Extract the [x, y] coordinate from the center of the cell holding the provided text.  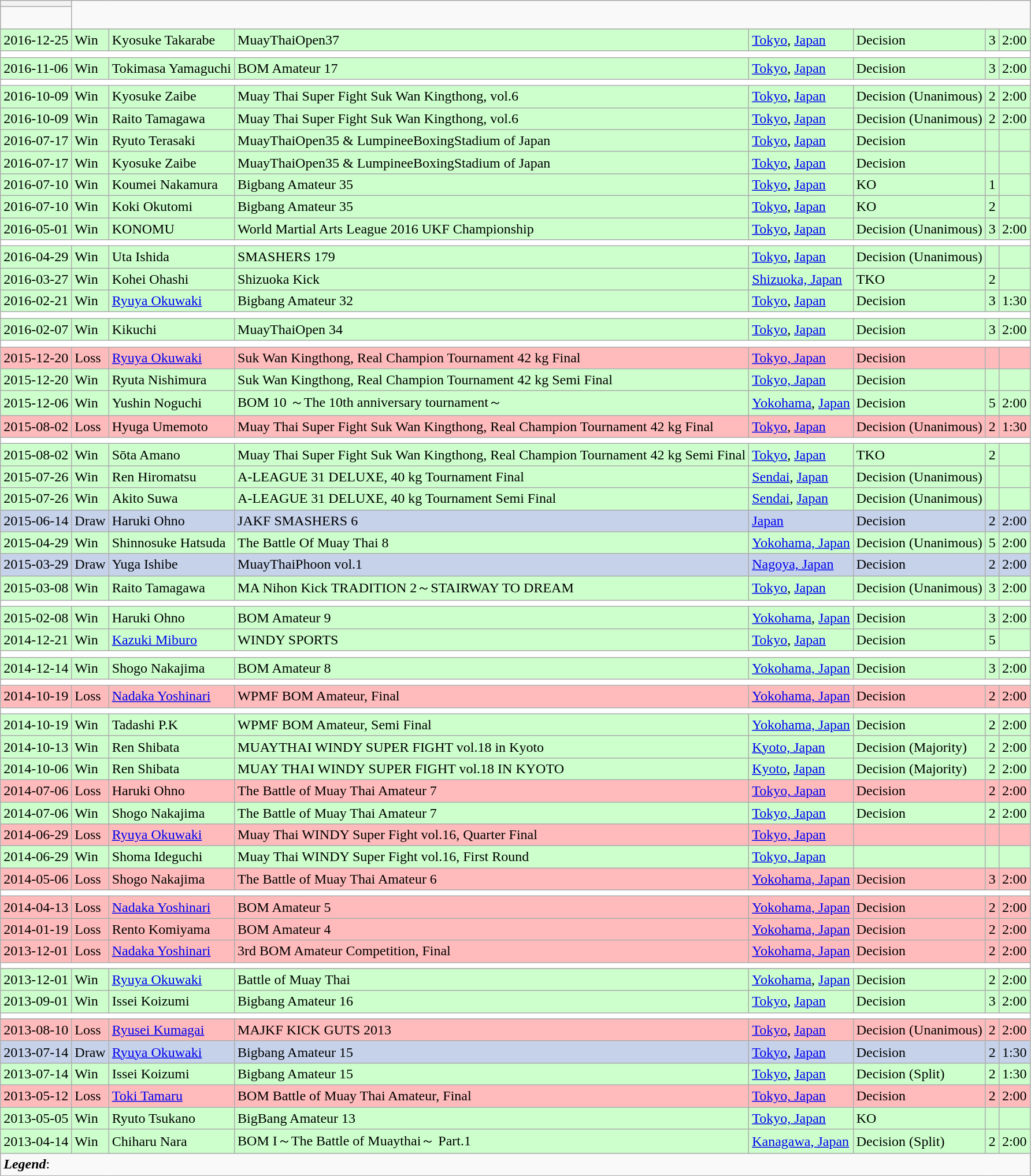
Shinnosuke Hatsuda [171, 543]
BOM I～The Battle of Muaythai～ Part.1 [492, 1142]
3rd BOM Amateur Competition, Final [492, 951]
2014-01-19 [36, 929]
2016-02-07 [36, 329]
2013-04-14 [36, 1142]
MuayThaiOpen 34 [492, 329]
Muay Thai WINDY Super Fight vol.16, First Round [492, 857]
Shoma Ideguchi [171, 857]
2013-09-01 [36, 1001]
1 [992, 184]
Battle of Muay Thai [492, 980]
Shizuoka, Japan [801, 279]
BOM Amateur 8 [492, 668]
MA Nihon Kick TRADITION 2～STAIRWAY TO DREAM [492, 588]
Legend: [515, 1164]
2016-11-06 [36, 68]
The Battle of Muay Thai Amateur 6 [492, 879]
Toki Tamaru [171, 1096]
MUAYTHAI WINDY SUPER FIGHT vol.18 in Kyoto [492, 747]
Kazuki Miburo [171, 640]
Chiharu Nara [171, 1142]
BOM Amateur 4 [492, 929]
SMASHERS 179 [492, 257]
BOM Battle of Muay Thai Amateur, Final [492, 1096]
BOM Amateur 5 [492, 907]
2015-04-29 [36, 543]
MuayThaiPhoon vol.1 [492, 565]
Suk Wan Kingthong, Real Champion Tournament 42 kg Final [492, 358]
Yuga Ishibe [171, 565]
Suk Wan Kingthong, Real Champion Tournament 42 kg Semi Final [492, 380]
2015-03-08 [36, 588]
Bigbang Amateur 32 [492, 301]
MAJKF KICK GUTS 2013 [492, 1030]
Sōta Amano [171, 455]
2015-02-08 [36, 618]
World Martial Arts League 2016 UKF Championship [492, 228]
2014-10-06 [36, 769]
2016-12-25 [36, 40]
2015-03-29 [36, 565]
2016-02-21 [36, 301]
2015-06-14 [36, 521]
A-LEAGUE 31 DELUXE, 40 kg Tournament Final [492, 477]
Uta Ishida [171, 257]
Kohei Ohashi [171, 279]
Akito Suwa [171, 499]
Muay Thai WINDY Super Fight vol.16, Quarter Final [492, 835]
WPMF BOM Amateur, Semi Final [492, 725]
Koumei Nakamura [171, 184]
2015-12-06 [36, 403]
Ryusei Kumagai [171, 1030]
Ryuto Tsukano [171, 1118]
WINDY SPORTS [492, 640]
KONOMU [171, 228]
BOM 10 ～The 10th anniversary tournament～ [492, 403]
2013-08-10 [36, 1030]
MUAY THAI WINDY SUPER FIGHT vol.18 IN KYOTO [492, 769]
MuayThaiOpen37 [492, 40]
Koki Okutomi [171, 206]
Tadashi P.K [171, 725]
Yushin Noguchi [171, 403]
Ryuto Terasaki [171, 140]
Kanagawa, Japan [801, 1142]
WPMF BOM Amateur, Final [492, 696]
2014-10-13 [36, 747]
Kikuchi [171, 329]
Kyosuke Takarabe [171, 40]
2013-05-05 [36, 1118]
2014-12-14 [36, 668]
BigBang Amateur 13 [492, 1118]
Muay Thai Super Fight Suk Wan Kingthong, Real Champion Tournament 42 kg Final [492, 426]
2014-12-21 [36, 640]
A-LEAGUE 31 DELUXE, 40 kg Tournament Semi Final [492, 499]
Ryuta Nishimura [171, 380]
JAKF SMASHERS 6 [492, 521]
BOM Amateur 17 [492, 68]
2016-05-01 [36, 228]
Japan [801, 521]
2016-03-27 [36, 279]
2013-05-12 [36, 1096]
The Battle Of Muay Thai 8 [492, 543]
Tokimasa Yamaguchi [171, 68]
Muay Thai Super Fight Suk Wan Kingthong, Real Champion Tournament 42 kg Semi Final [492, 455]
Rento Komiyama [171, 929]
2014-04-13 [36, 907]
BOM Amateur 9 [492, 618]
Nagoya, Japan [801, 565]
Bigbang Amateur 16 [492, 1001]
Ren Hiromatsu [171, 477]
2016-04-29 [36, 257]
Hyuga Umemoto [171, 426]
Shizuoka Kick [492, 279]
2014-05-06 [36, 879]
